Return (X, Y) of the center of cell containing provided text 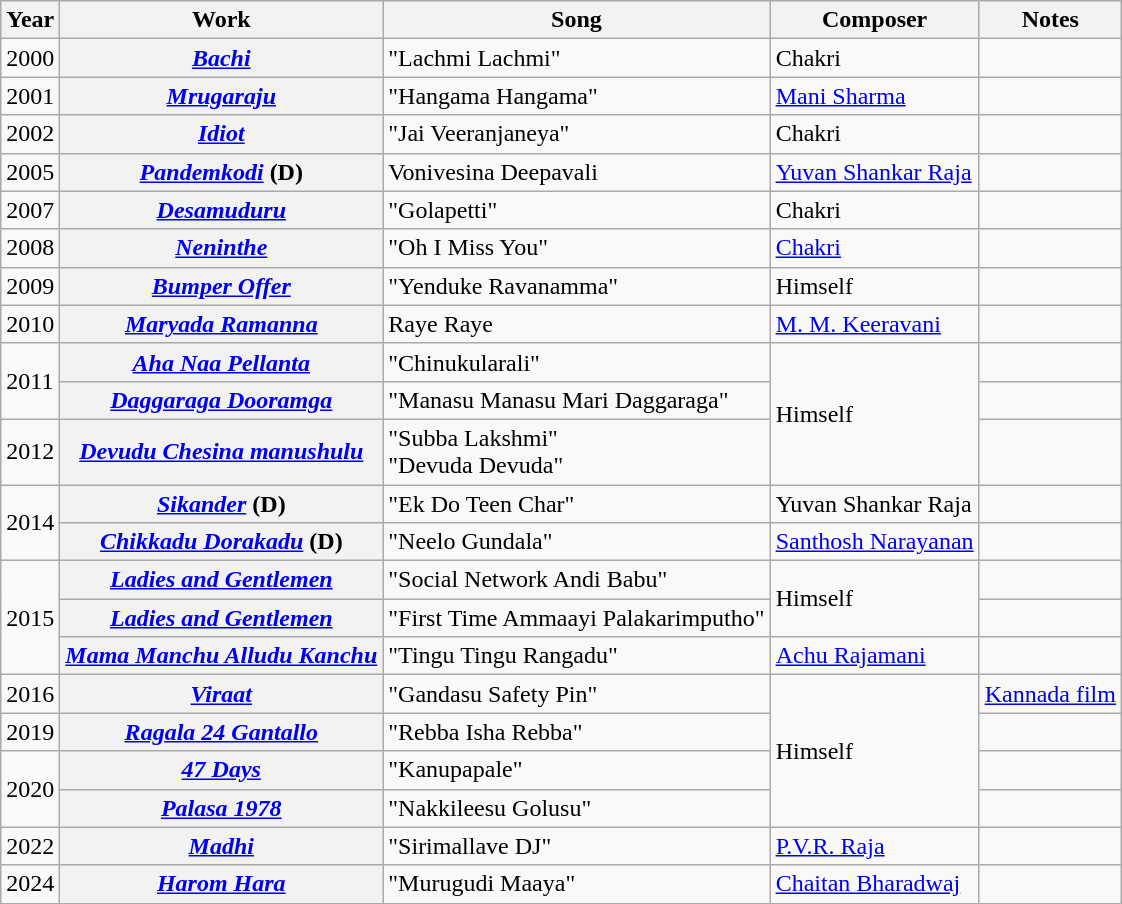
Maryada Ramanna (222, 324)
Kannada film (1050, 694)
"First Time Ammaayi Palakarimputho" (576, 618)
Devudu Chesina manushulu (222, 452)
"Neelo Gundala" (576, 542)
"Golapetti" (576, 210)
Ragala 24 Gantallo (222, 732)
2008 (30, 248)
2014 (30, 522)
"Kanupapale" (576, 770)
Raye Raye (576, 324)
Pandemkodi (D) (222, 172)
"Nakkileesu Golusu" (576, 808)
Aha Naa Pellanta (222, 362)
Chaitan Bharadwaj (874, 884)
Bumper Offer (222, 286)
"Oh I Miss You" (576, 248)
Santhosh Narayanan (874, 542)
Vonivesina Deepavali (576, 172)
Composer (874, 20)
"Subba Lakshmi" "Devuda Devuda" (576, 452)
Mama Manchu Alludu Kanchu (222, 656)
2009 (30, 286)
Neninthe (222, 248)
Daggaraga Dooramga (222, 400)
Work (222, 20)
Mani Sharma (874, 96)
"Social Network Andi Babu" (576, 580)
"Lachmi Lachmi" (576, 58)
"Rebba Isha Rebba" (576, 732)
2019 (30, 732)
Madhi (222, 846)
2011 (30, 381)
Chikkadu Dorakadu (D) (222, 542)
"Manasu Manasu Mari Daggaraga" (576, 400)
M. M. Keeravani (874, 324)
Notes (1050, 20)
2015 (30, 618)
2022 (30, 846)
Sikander (D) (222, 503)
"Yenduke Ravanamma" (576, 286)
Song (576, 20)
2012 (30, 452)
"Gandasu Safety Pin" (576, 694)
Viraat (222, 694)
Mrugaraju (222, 96)
"Sirimallave DJ" (576, 846)
2020 (30, 789)
Achu Rajamani (874, 656)
Year (30, 20)
Harom Hara (222, 884)
2002 (30, 134)
"Hangama Hangama" (576, 96)
"Tingu Tingu Rangadu" (576, 656)
Bachi (222, 58)
47 Days (222, 770)
2024 (30, 884)
"Murugudi Maaya" (576, 884)
2007 (30, 210)
2000 (30, 58)
"Jai Veeranjaneya" (576, 134)
Palasa 1978 (222, 808)
2005 (30, 172)
2010 (30, 324)
Desamuduru (222, 210)
P.V.R. Raja (874, 846)
"Chinukularali" (576, 362)
Idiot (222, 134)
2016 (30, 694)
"Ek Do Teen Char" (576, 503)
2001 (30, 96)
